Pinpoint the cell where the given text exists, returning its [x, y] midpoint coordinate. 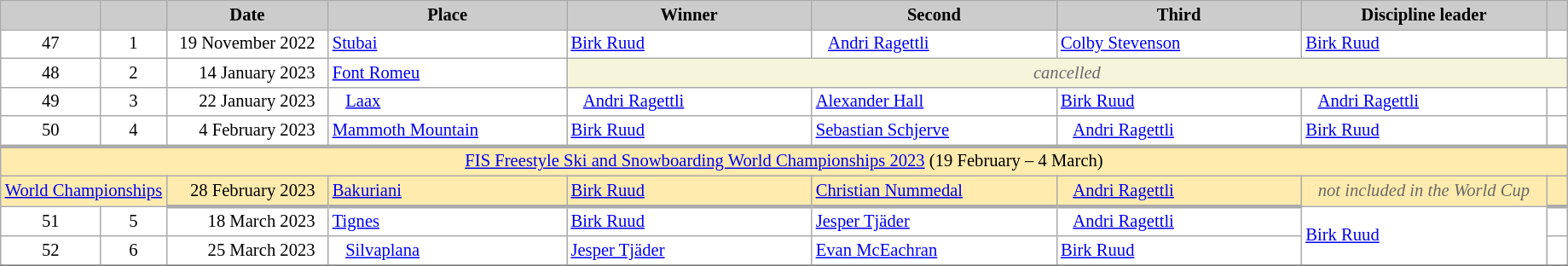
Discipline leader [1424, 14]
Stubai [448, 43]
18 March 2023 [247, 220]
4 [133, 131]
Third [1178, 14]
Silvaplana [448, 250]
5 [133, 220]
Sebastian Schjerve [934, 131]
47 [51, 43]
Colby Stevenson [1178, 43]
Second [934, 14]
Bakuriani [448, 191]
not included in the World Cup [1424, 191]
World Championships [84, 191]
1 [133, 43]
25 March 2023 [247, 250]
Evan McEachran [934, 250]
14 January 2023 [247, 72]
52 [51, 250]
2 [133, 72]
Date [247, 14]
28 February 2023 [247, 191]
49 [51, 101]
51 [51, 220]
6 [133, 250]
Place [448, 14]
Winner [689, 14]
FIS Freestyle Ski and Snowboarding World Championships 2023 (19 February – 4 March) [784, 160]
cancelled [1068, 72]
Christian Nummedal [934, 191]
22 January 2023 [247, 101]
50 [51, 131]
Tignes [448, 220]
Alexander Hall [934, 101]
3 [133, 101]
4 February 2023 [247, 131]
Laax [448, 101]
Font Romeu [448, 72]
Mammoth Mountain [448, 131]
19 November 2022 [247, 43]
48 [51, 72]
